Detect which cell encompasses the target text, then output its [X, Y] center coordinate. 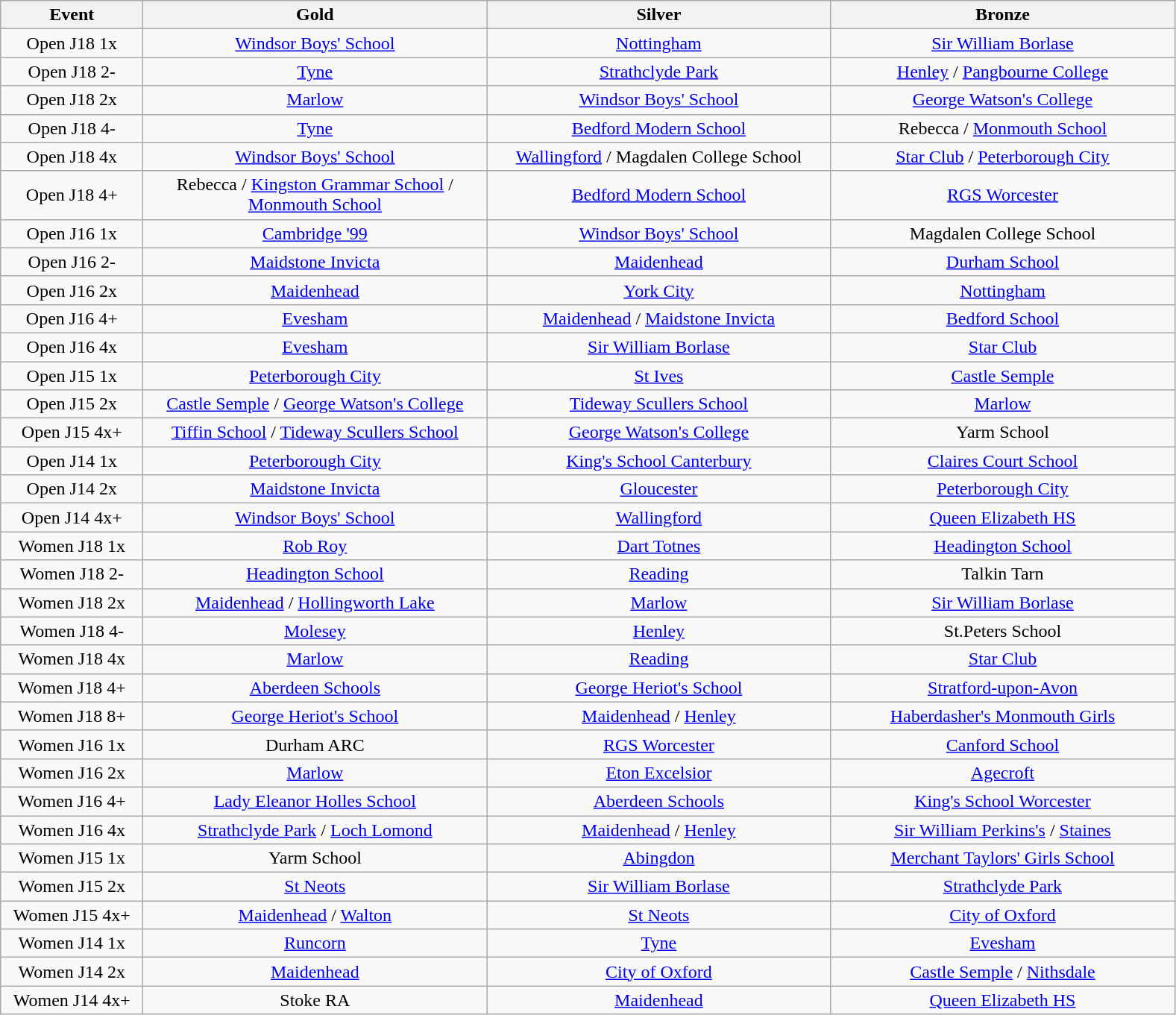
Talkin Tarn [1002, 574]
Open J16 4x [72, 347]
Open J15 1x [72, 375]
Open J15 4x+ [72, 433]
Women J16 1x [72, 744]
Castle Semple / George Watson's College [315, 404]
Henley / Pangbourne College [1002, 72]
Stratford-upon-Avon [1002, 688]
Cambridge '99 [315, 233]
King's School Canterbury [659, 461]
Durham ARC [315, 744]
Magdalen College School [1002, 233]
Open J18 4- [72, 128]
Women J18 4x [72, 659]
Open J16 2x [72, 290]
York City [659, 290]
Wallingford / Magdalen College School [659, 157]
Agecroft [1002, 773]
Women J18 1x [72, 546]
Castle Semple / Nithsdale [1002, 972]
Wallingford [659, 518]
Dart Totnes [659, 546]
Tiffin School / Tideway Scullers School [315, 433]
Open J15 2x [72, 404]
Women J18 4+ [72, 688]
Open J14 1x [72, 461]
Open J14 4x+ [72, 518]
Women J15 2x [72, 887]
Bronze [1002, 15]
Maidenhead / Hollingworth Lake [315, 603]
Open J16 1x [72, 233]
Maidenhead / Maidstone Invicta [659, 318]
Molesey [315, 631]
Open J18 4+ [72, 195]
Women J16 4+ [72, 801]
Women J18 2x [72, 603]
Strathclyde Park / Loch Lomond [315, 830]
Runcorn [315, 943]
Bedford School [1002, 318]
Henley [659, 631]
Women J14 4x+ [72, 1000]
Open J16 2- [72, 262]
Lady Eleanor Holles School [315, 801]
Open J18 1x [72, 43]
Women J16 2x [72, 773]
Open J18 4x [72, 157]
Women J18 2- [72, 574]
Sir William Perkins's / Staines [1002, 830]
Eton Excelsior [659, 773]
Open J18 2- [72, 72]
Star Club / Peterborough City [1002, 157]
Gloucester [659, 489]
St Ives [659, 375]
Silver [659, 15]
Open J14 2x [72, 489]
Abingdon [659, 858]
King's School Worcester [1002, 801]
Merchant Taylors' Girls School [1002, 858]
Rebecca / Monmouth School [1002, 128]
Open J16 4+ [72, 318]
Stoke RA [315, 1000]
Claires Court School [1002, 461]
Women J14 2x [72, 972]
Women J18 8+ [72, 716]
Tideway Scullers School [659, 404]
Canford School [1002, 744]
Women J18 4- [72, 631]
Women J16 4x [72, 830]
Rob Roy [315, 546]
Gold [315, 15]
Open J18 2x [72, 100]
Rebecca / Kingston Grammar School / Monmouth School [315, 195]
Women J15 1x [72, 858]
Haberdasher's Monmouth Girls [1002, 716]
St.Peters School [1002, 631]
Durham School [1002, 262]
Castle Semple [1002, 375]
Event [72, 15]
Women J14 1x [72, 943]
Women J15 4x+ [72, 915]
Maidenhead / Walton [315, 915]
